Detect which cell encompasses the target text, then output its (x, y) center coordinate. 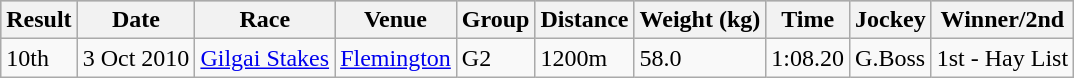
Date (136, 20)
10th (39, 58)
1200m (584, 58)
Result (39, 20)
Weight (kg) (700, 20)
Distance (584, 20)
Race (265, 20)
3 Oct 2010 (136, 58)
1st - Hay List (1002, 58)
Group (496, 20)
Jockey (891, 20)
58.0 (700, 58)
G.Boss (891, 58)
Flemington (396, 58)
G2 (496, 58)
Venue (396, 20)
Gilgai Stakes (265, 58)
Winner/2nd (1002, 20)
1:08.20 (808, 58)
Time (808, 20)
